Extract the (x, y) coordinate from the center of the cell holding the provided text.  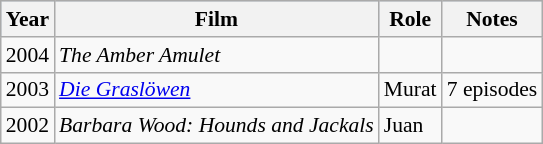
Film (216, 19)
The Amber Amulet (216, 55)
2002 (28, 126)
Role (410, 19)
Die Graslöwen (216, 90)
2003 (28, 90)
2004 (28, 55)
Notes (492, 19)
Juan (410, 126)
Murat (410, 90)
Year (28, 19)
Barbara Wood: Hounds and Jackals (216, 126)
7 episodes (492, 90)
